Capture the cell that displays the provided text and extract its [x, y] central coordinate. 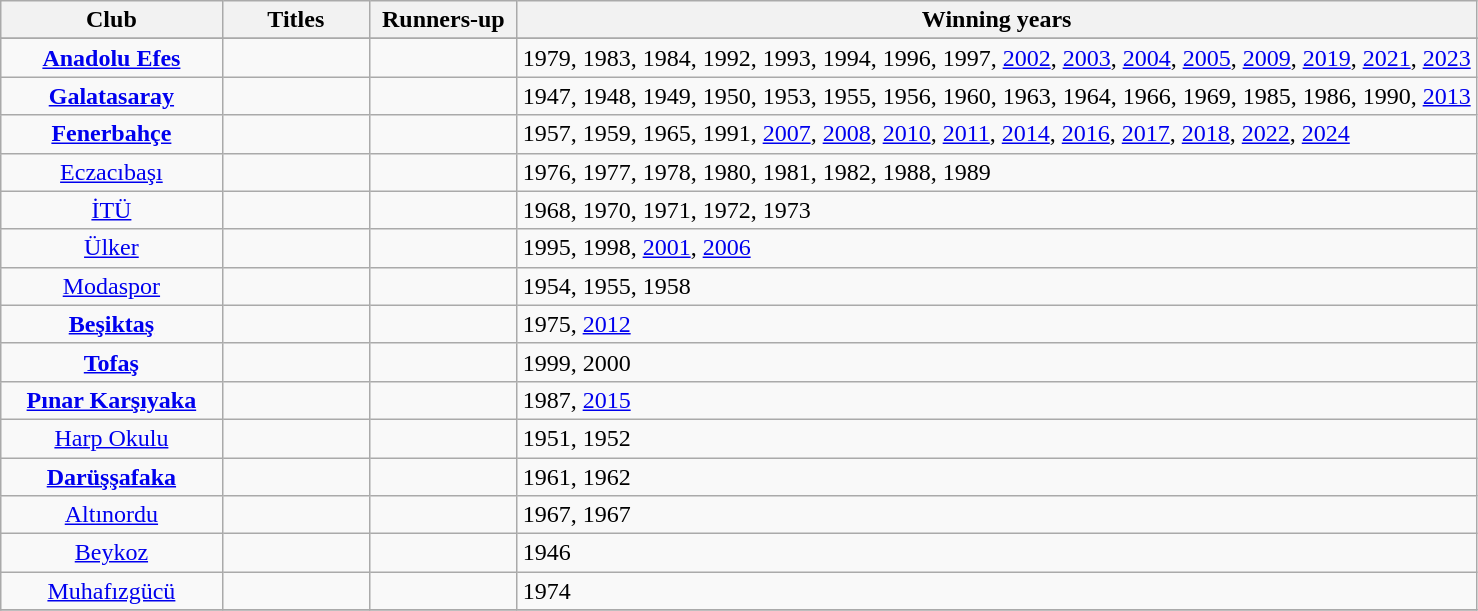
Altınordu [112, 515]
1951, 1952 [996, 438]
Pınar Karşıyaka [112, 400]
1954, 1955, 1958 [996, 286]
Muhafızgücü [112, 591]
1968, 1970, 1971, 1972, 1973 [996, 210]
1987, 2015 [996, 400]
1947, 1948, 1949, 1950, 1953, 1955, 1956, 1960, 1963, 1964, 1966, 1969, 1985, 1986, 1990, 2013 [996, 96]
Beykoz [112, 553]
1957, 1959, 1965, 1991, 2007, 2008, 2010, 2011, 2014, 2016, 2017, 2018, 2022, 2024 [996, 134]
Titles [296, 20]
1974 [996, 591]
Modaspor [112, 286]
Ülker [112, 248]
1995, 1998, 2001, 2006 [996, 248]
1979, 1983, 1984, 1992, 1993, 1994, 1996, 1997, 2002, 2003, 2004, 2005, 2009, 2019, 2021, 2023 [996, 58]
Tofaş [112, 362]
Club [112, 20]
1975, 2012 [996, 324]
Eczacıbaşı [112, 172]
Darüşşafaka [112, 477]
1967, 1967 [996, 515]
1961, 1962 [996, 477]
Runners-up [444, 20]
1946 [996, 553]
Harp Okulu [112, 438]
Winning years [996, 20]
1976, 1977, 1978, 1980, 1981, 1982, 1988, 1989 [996, 172]
Fenerbahçe [112, 134]
Beşiktaş [112, 324]
İTÜ [112, 210]
Galatasaray [112, 96]
Anadolu Efes [112, 58]
1999, 2000 [996, 362]
